Return (x, y) of the center of cell containing provided text 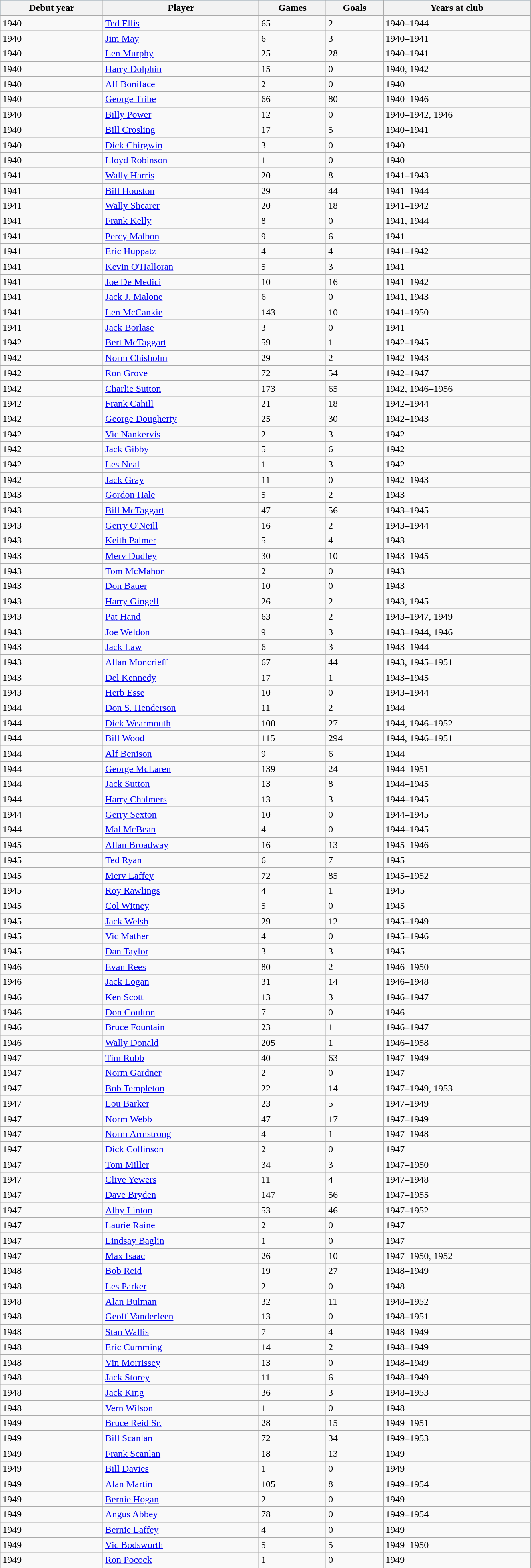
Jack Logan (181, 982)
Harry Chalmers (181, 799)
36 (293, 1392)
59 (293, 343)
George Dougherty (181, 419)
1946–1948 (457, 982)
Ted Ellis (181, 23)
Lou Barker (181, 1103)
Bill Crosling (181, 130)
Bill Davies (181, 1469)
Vic Bodsworth (181, 1545)
22 (293, 1088)
Bill Houston (181, 191)
1948–1952 (457, 1301)
1947–1950, 1952 (457, 1256)
Vic Nankervis (181, 434)
53 (293, 1210)
Mal McBean (181, 830)
Bob Templeton (181, 1088)
1948–1953 (457, 1392)
Len Murphy (181, 54)
Clive Yewers (181, 1180)
Jack Gray (181, 480)
Gerry Sexton (181, 814)
Vern Wilson (181, 1408)
1943, 1945–1951 (457, 662)
Jack Storey (181, 1377)
Don S. Henderson (181, 708)
Norm Chisholm (181, 358)
George Tribe (181, 99)
Debut year (52, 8)
Herb Esse (181, 693)
Wally Shearer (181, 206)
Bruce Reid Sr. (181, 1423)
1941–1944 (457, 191)
1949–1953 (457, 1438)
Bill Scanlan (181, 1438)
Jack J. Malone (181, 297)
Col Witney (181, 906)
Dick Chirgwin (181, 145)
147 (293, 1195)
32 (293, 1301)
1948–1951 (457, 1317)
Joe De Medici (181, 282)
Dick Wearmouth (181, 723)
Keith Palmer (181, 541)
Alan Martin (181, 1484)
Stan Wallis (181, 1332)
Bob Reid (181, 1271)
1940–1946 (457, 99)
Les Parker (181, 1286)
1946–1950 (457, 967)
1949–1951 (457, 1423)
24 (354, 769)
Vic Mather (181, 936)
Alf Benison (181, 754)
1942–1947 (457, 373)
Lindsay Baglin (181, 1241)
Norm Armstrong (181, 1134)
Games (293, 8)
Geoff Vanderfeen (181, 1317)
1945–1952 (457, 875)
Frank Scanlan (181, 1454)
Tim Robb (181, 1058)
Merv Dudley (181, 556)
1945–1949 (457, 921)
1941, 1944 (457, 221)
Norm Webb (181, 1119)
85 (354, 875)
Bill McTaggart (181, 510)
294 (354, 738)
Vin Morrissey (181, 1362)
Allan Moncrieff (181, 662)
Ted Ryan (181, 860)
1947–1952 (457, 1210)
Joe Weldon (181, 632)
Don Coulton (181, 1012)
Dave Bryden (181, 1195)
40 (293, 1058)
1942, 1946–1956 (457, 388)
Bruce Fountain (181, 1027)
1943–1947, 1949 (457, 616)
Jack Borlase (181, 327)
Billy Power (181, 114)
Eric Huppatz (181, 251)
1942–1945 (457, 343)
Goals (354, 8)
Jack Sutton (181, 784)
105 (293, 1484)
Merv Laffey (181, 875)
Ron Pocock (181, 1560)
1940–1944 (457, 23)
Lloyd Robinson (181, 160)
1940, 1942 (457, 69)
1942–1944 (457, 403)
Jack Gibby (181, 449)
Bert McTaggart (181, 343)
Pat Hand (181, 616)
Kevin O'Halloran (181, 267)
1940–1942, 1946 (457, 114)
Norm Gardner (181, 1073)
19 (293, 1271)
Gordon Hale (181, 495)
Laurie Raine (181, 1225)
Charlie Sutton (181, 388)
67 (293, 662)
Jim May (181, 38)
Alan Bulman (181, 1301)
Don Bauer (181, 586)
Alf Boniface (181, 84)
Jack Welsh (181, 921)
205 (293, 1043)
Tom McMahon (181, 571)
1944–1951 (457, 769)
Frank Cahill (181, 403)
Frank Kelly (181, 221)
1943–1944, 1946 (457, 632)
Gerry O'Neill (181, 525)
31 (293, 982)
Del Kennedy (181, 678)
Wally Donald (181, 1043)
Max Isaac (181, 1256)
21 (293, 403)
1947–1955 (457, 1195)
George McLaren (181, 769)
1943, 1945 (457, 601)
Harry Gingell (181, 601)
Bernie Laffey (181, 1530)
Years at club (457, 8)
115 (293, 738)
Bill Wood (181, 738)
1944, 1946–1951 (457, 738)
Allan Broadway (181, 845)
Ron Grove (181, 373)
Alby Linton (181, 1210)
1947–1950 (457, 1165)
Evan Rees (181, 967)
1941, 1943 (457, 297)
Angus Abbey (181, 1514)
Jack Law (181, 647)
Len McCankie (181, 312)
143 (293, 312)
139 (293, 769)
Tom Miller (181, 1165)
54 (354, 373)
1946–1958 (457, 1043)
Wally Harris (181, 175)
46 (354, 1210)
Player (181, 8)
Harry Dolphin (181, 69)
Bernie Hogan (181, 1499)
Dan Taylor (181, 952)
1949–1950 (457, 1545)
Dick Collinson (181, 1149)
1947–1949, 1953 (457, 1088)
Ken Scott (181, 997)
1941–1950 (457, 312)
Jack King (181, 1392)
66 (293, 99)
1944, 1946–1952 (457, 723)
78 (293, 1514)
Les Neal (181, 465)
173 (293, 388)
Roy Rawlings (181, 890)
Eric Cumming (181, 1347)
1941–1943 (457, 175)
100 (293, 723)
Percy Malbon (181, 236)
